Provide the [x, y] coordinate of the cell's center where the given text is located.  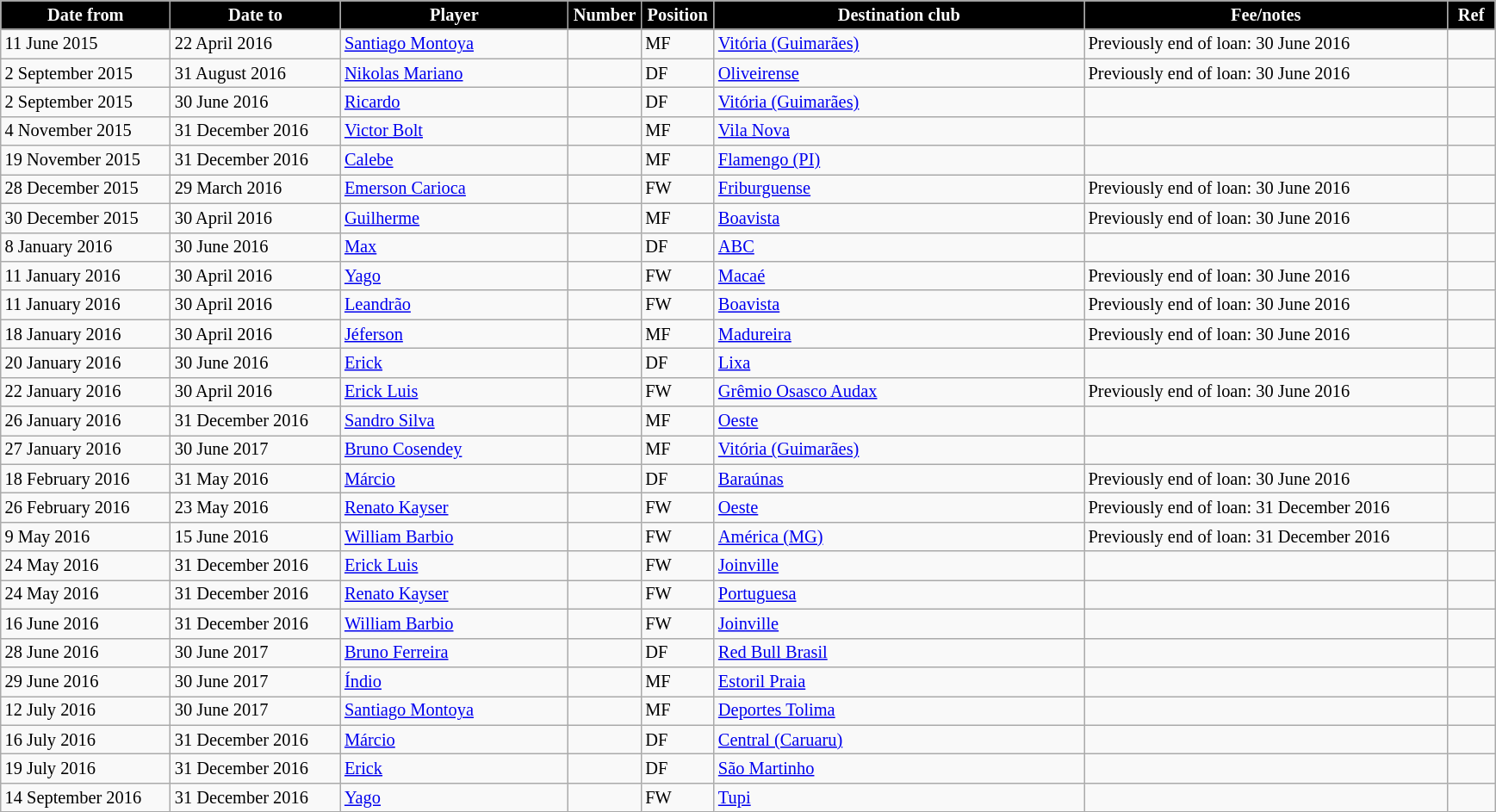
Ref [1471, 15]
América (MG) [899, 536]
Oliveirense [899, 73]
Grêmio Osasco Audax [899, 392]
Lixa [899, 363]
Nikolas Mariano [455, 73]
11 June 2015 [86, 44]
9 May 2016 [86, 536]
São Martinho [899, 768]
Bruno Ferreira [455, 653]
16 June 2016 [86, 623]
Vila Nova [899, 131]
Deportes Tolima [899, 710]
Ricardo [455, 102]
28 December 2015 [86, 189]
Baraúnas [899, 479]
Fee/notes [1266, 15]
Tupi [899, 797]
Leandrão [455, 305]
Red Bull Brasil [899, 653]
Number [605, 15]
Portuguesa [899, 594]
Position [677, 15]
Flamengo (PI) [899, 160]
Sandro Silva [455, 421]
Calebe [455, 160]
Madureira [899, 334]
20 January 2016 [86, 363]
Date from [86, 15]
29 June 2016 [86, 681]
19 November 2015 [86, 160]
28 June 2016 [86, 653]
14 September 2016 [86, 797]
Max [455, 247]
18 January 2016 [86, 334]
Bruno Cosendey [455, 449]
30 December 2015 [86, 218]
Guilherme [455, 218]
Date to [255, 15]
Victor Bolt [455, 131]
16 July 2016 [86, 740]
12 July 2016 [86, 710]
18 February 2016 [86, 479]
Friburguense [899, 189]
29 March 2016 [255, 189]
22 January 2016 [86, 392]
22 April 2016 [255, 44]
Destination club [899, 15]
Índio [455, 681]
Emerson Carioca [455, 189]
31 May 2016 [255, 479]
8 January 2016 [86, 247]
Central (Caruaru) [899, 740]
Estoril Praia [899, 681]
ABC [899, 247]
19 July 2016 [86, 768]
26 February 2016 [86, 507]
27 January 2016 [86, 449]
Player [455, 15]
Macaé [899, 276]
26 January 2016 [86, 421]
4 November 2015 [86, 131]
31 August 2016 [255, 73]
15 June 2016 [255, 536]
Jéferson [455, 334]
23 May 2016 [255, 507]
